Scan for the cell matching the given text and deliver its (X, Y) coordinate at center. 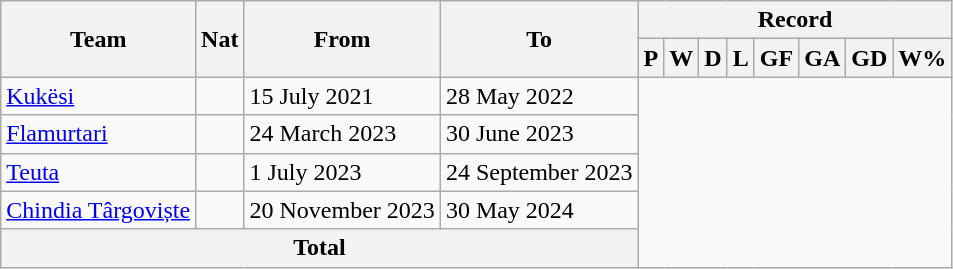
W% (922, 58)
24 September 2023 (539, 172)
Chindia Târgoviște (98, 210)
Flamurtari (98, 134)
15 July 2021 (342, 96)
1 July 2023 (342, 172)
Nat (220, 39)
20 November 2023 (342, 210)
L (740, 58)
24 March 2023 (342, 134)
Record (795, 20)
W (682, 58)
30 May 2024 (539, 210)
From (342, 39)
D (713, 58)
To (539, 39)
Team (98, 39)
Kukësi (98, 96)
Total (320, 248)
28 May 2022 (539, 96)
GF (776, 58)
Teuta (98, 172)
GD (870, 58)
GA (822, 58)
30 June 2023 (539, 134)
P (651, 58)
